Return (x, y) of the center of cell containing provided text 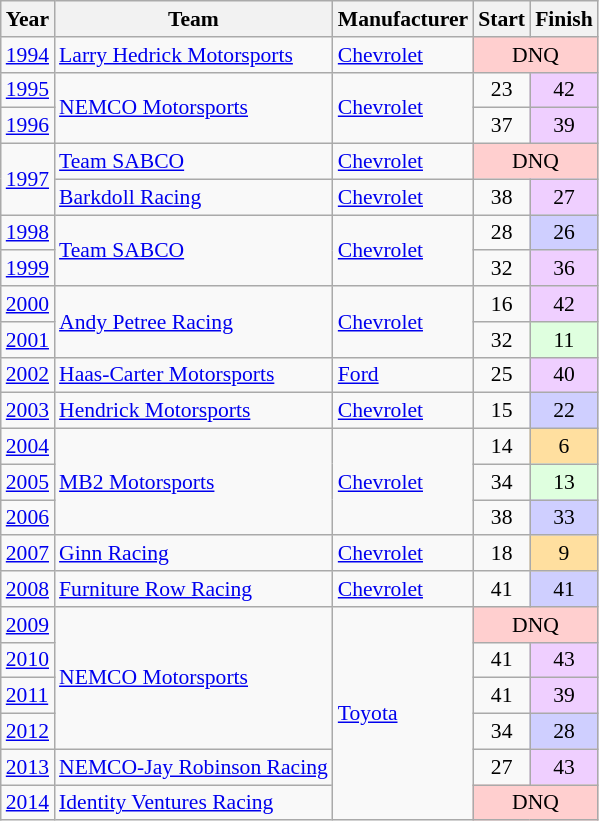
1994 (28, 55)
2002 (28, 375)
33 (564, 518)
16 (502, 304)
Larry Hedrick Motorsports (194, 55)
Hendrick Motorsports (194, 411)
2010 (28, 660)
2006 (28, 518)
2013 (28, 767)
2001 (28, 340)
Haas-Carter Motorsports (194, 375)
2012 (28, 732)
1999 (28, 269)
1998 (28, 233)
Manufacturer (403, 19)
1997 (28, 180)
22 (564, 411)
23 (502, 90)
Ginn Racing (194, 554)
2008 (28, 589)
2009 (28, 625)
6 (564, 447)
2003 (28, 411)
Identity Ventures Racing (194, 803)
2000 (28, 304)
9 (564, 554)
Barkdoll Racing (194, 197)
NEMCO-Jay Robinson Racing (194, 767)
2011 (28, 696)
Year (28, 19)
Furniture Row Racing (194, 589)
15 (502, 411)
11 (564, 340)
Andy Petree Racing (194, 322)
Ford (403, 375)
26 (564, 233)
2007 (28, 554)
Start (502, 19)
1995 (28, 90)
40 (564, 375)
37 (502, 126)
Toyota (403, 714)
13 (564, 482)
36 (564, 269)
2005 (28, 482)
Finish (564, 19)
18 (502, 554)
Team (194, 19)
2004 (28, 447)
MB2 Motorsports (194, 482)
25 (502, 375)
1996 (28, 126)
14 (502, 447)
2014 (28, 803)
